Locate the cell with the specified text and output its [x, y] center coordinate. 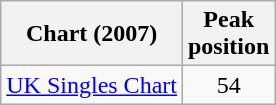
Chart (2007) [92, 34]
UK Singles Chart [92, 85]
Peakposition [228, 34]
54 [228, 85]
